Scan for the cell matching the given text and deliver its [x, y] coordinate at center. 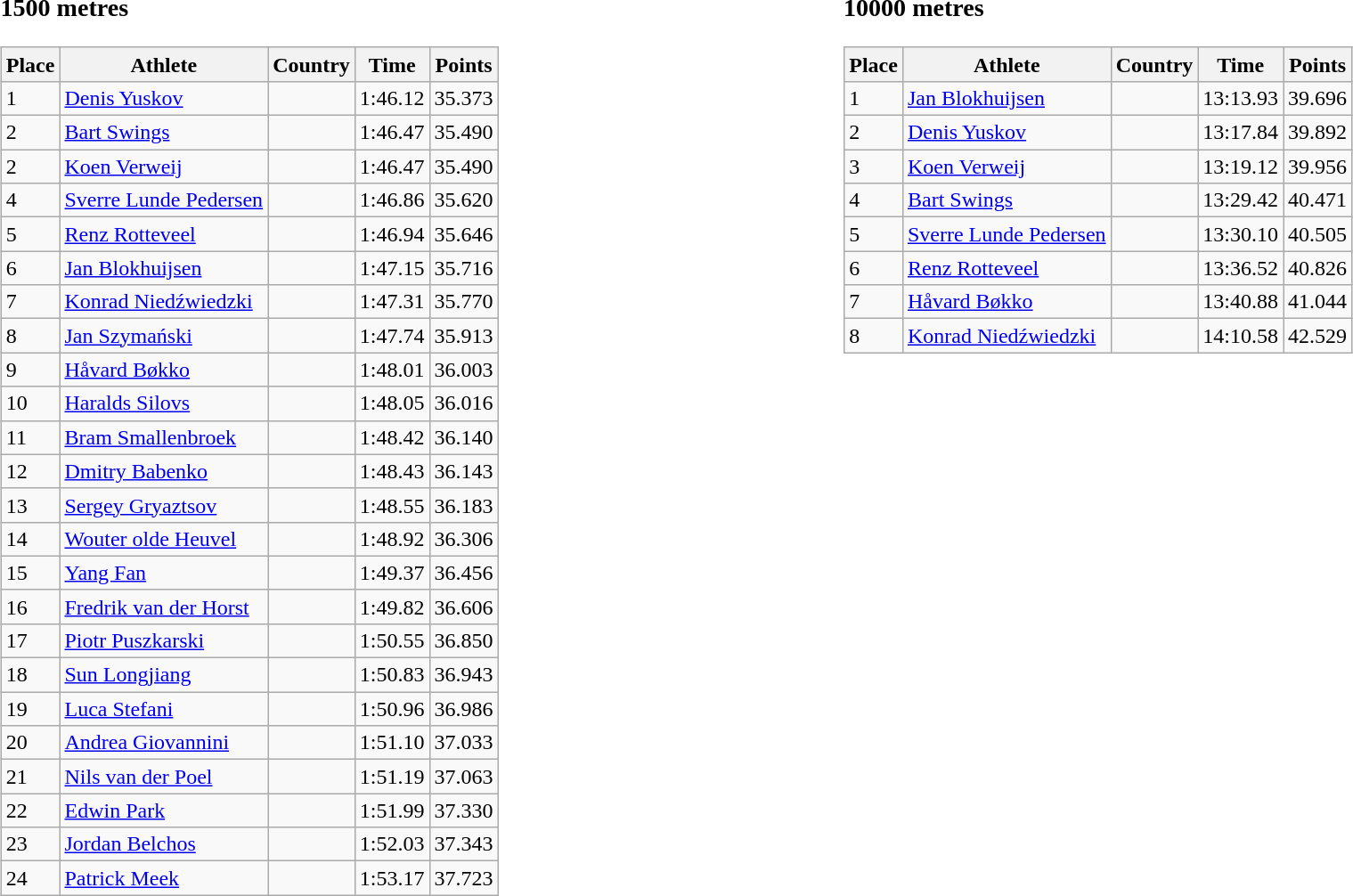
20 [30, 743]
13:17.84 [1241, 133]
1:53.17 [392, 878]
Jan Szymański [164, 336]
35.373 [463, 98]
1:46.94 [392, 234]
Haralds Silovs [164, 403]
Wouter olde Heuvel [164, 539]
36.306 [463, 539]
24 [30, 878]
Dmitry Babenko [164, 471]
17 [30, 640]
18 [30, 675]
10 [30, 403]
37.063 [463, 777]
37.723 [463, 878]
35.646 [463, 234]
1:48.92 [392, 539]
39.892 [1318, 133]
11 [30, 437]
1:48.42 [392, 437]
35.770 [463, 302]
42.529 [1318, 336]
1:48.05 [392, 403]
Sun Longjiang [164, 675]
13:36.52 [1241, 268]
40.471 [1318, 200]
1:48.55 [392, 505]
13:30.10 [1241, 234]
Luca Stefani [164, 709]
36.140 [463, 437]
Edwin Park [164, 810]
35.913 [463, 336]
3 [874, 167]
36.456 [463, 573]
1:46.86 [392, 200]
1:50.55 [392, 640]
Patrick Meek [164, 878]
1:47.31 [392, 302]
Bram Smallenbroek [164, 437]
1:47.74 [392, 336]
36.003 [463, 370]
1:50.96 [392, 709]
1:48.01 [392, 370]
39.956 [1318, 167]
Yang Fan [164, 573]
40.826 [1318, 268]
36.183 [463, 505]
1:50.83 [392, 675]
9 [30, 370]
14:10.58 [1241, 336]
21 [30, 777]
22 [30, 810]
16 [30, 607]
1:46.12 [392, 98]
40.505 [1318, 234]
1:47.15 [392, 268]
36.943 [463, 675]
1:48.43 [392, 471]
Piotr Puszkarski [164, 640]
15 [30, 573]
35.716 [463, 268]
37.343 [463, 844]
36.850 [463, 640]
36.606 [463, 607]
13:40.88 [1241, 302]
13:19.12 [1241, 167]
36.016 [463, 403]
1:51.10 [392, 743]
12 [30, 471]
1:49.82 [392, 607]
13:29.42 [1241, 200]
Andrea Giovannini [164, 743]
35.620 [463, 200]
1:51.99 [392, 810]
37.330 [463, 810]
Jordan Belchos [164, 844]
39.696 [1318, 98]
1:49.37 [392, 573]
Fredrik van der Horst [164, 607]
1:51.19 [392, 777]
23 [30, 844]
19 [30, 709]
36.143 [463, 471]
Nils van der Poel [164, 777]
36.986 [463, 709]
Sergey Gryaztsov [164, 505]
41.044 [1318, 302]
14 [30, 539]
13 [30, 505]
1:52.03 [392, 844]
13:13.93 [1241, 98]
37.033 [463, 743]
